Determine the (X, Y) coordinate at the center of the cell enclosing the given text.  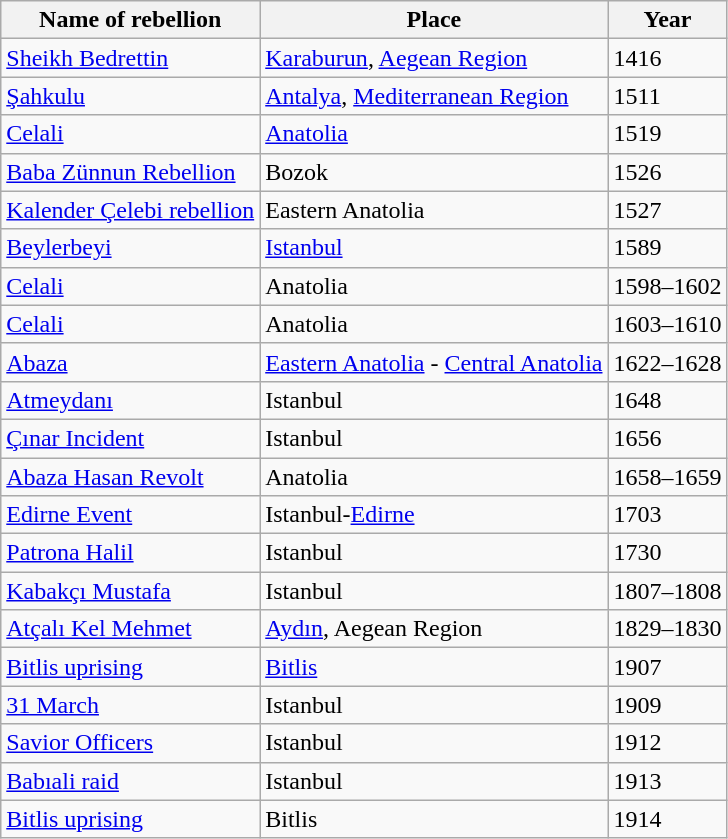
1909 (668, 705)
Çınar Incident (130, 438)
Baba Zünnun Rebellion (130, 172)
1656 (668, 438)
Sheikh Bedrettin (130, 58)
1511 (668, 96)
Aydın, Aegean Region (434, 629)
Atçalı Kel Mehmet (130, 629)
Eastern Anatolia (434, 210)
Beylerbeyi (130, 248)
Edirne Event (130, 515)
Patrona Halil (130, 553)
Bozok (434, 172)
Atmeydanı (130, 400)
1603–1610 (668, 324)
1519 (668, 134)
1703 (668, 515)
Name of rebellion (130, 20)
31 March (130, 705)
1526 (668, 172)
Şahkulu (130, 96)
1913 (668, 781)
1622–1628 (668, 362)
1907 (668, 667)
1912 (668, 743)
1807–1808 (668, 591)
Abaza Hasan Revolt (130, 477)
1648 (668, 400)
1589 (668, 248)
Antalya, Mediterranean Region (434, 96)
1658–1659 (668, 477)
Place (434, 20)
Kabakçı Mustafa (130, 591)
1598–1602 (668, 286)
Babıali raid (130, 781)
1730 (668, 553)
1914 (668, 819)
1829–1830 (668, 629)
1416 (668, 58)
Year (668, 20)
1527 (668, 210)
Eastern Anatolia - Central Anatolia (434, 362)
Istanbul-Edirne (434, 515)
Abaza (130, 362)
Savior Officers (130, 743)
Karaburun, Aegean Region (434, 58)
Kalender Çelebi rebellion (130, 210)
